Determine the (X, Y) coordinate at the center of the cell enclosing the given text.  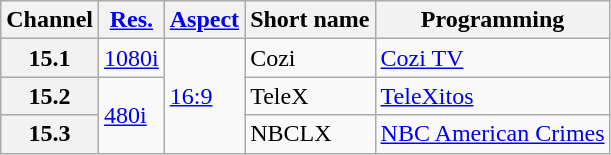
Aspect (204, 20)
NBCLX (310, 134)
1080i (132, 58)
Cozi (310, 58)
480i (132, 115)
NBC American Crimes (492, 134)
Programming (492, 20)
15.2 (50, 96)
Channel (50, 20)
15.3 (50, 134)
TeleXitos (492, 96)
Cozi TV (492, 58)
15.1 (50, 58)
TeleX (310, 96)
16:9 (204, 96)
Short name (310, 20)
Res. (132, 20)
